Return (X, Y) of the center of cell containing provided text 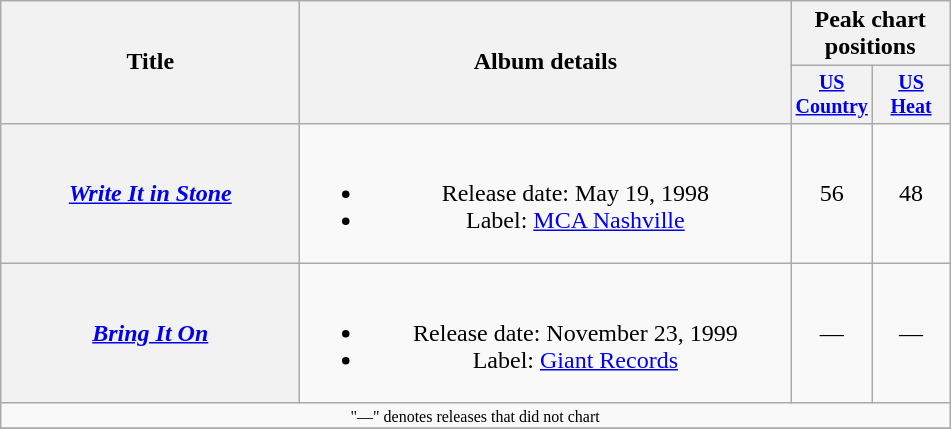
Title (150, 62)
56 (832, 193)
Release date: May 19, 1998Label: MCA Nashville (546, 193)
Release date: November 23, 1999Label: Giant Records (546, 333)
US Country (832, 94)
"—" denotes releases that did not chart (476, 415)
Peak chartpositions (870, 34)
Write It in Stone (150, 193)
48 (912, 193)
Album details (546, 62)
US Heat (912, 94)
Bring It On (150, 333)
